Output the [X, Y] coordinate of the center of the cell containing the given text.  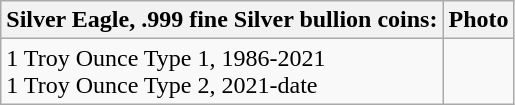
1 Troy Ounce Type 1, 1986-20211 Troy Ounce Type 2, 2021-date [222, 72]
Photo [478, 20]
Silver Eagle, .999 fine Silver bullion coins: [222, 20]
